From the cell containing the given text, extract its center point as (X, Y) coordinate. 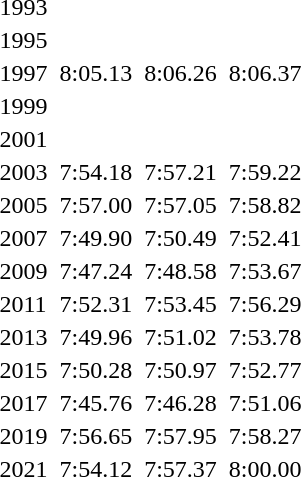
7:57.05 (181, 205)
7:46.28 (181, 403)
7:56.65 (96, 436)
7:50.49 (181, 238)
7:45.76 (96, 403)
7:48.58 (181, 271)
8:05.13 (96, 73)
7:57.21 (181, 172)
7:49.96 (96, 337)
7:52.31 (96, 304)
7:53.45 (181, 304)
7:50.28 (96, 370)
7:47.24 (96, 271)
7:51.02 (181, 337)
7:57.95 (181, 436)
8:06.26 (181, 73)
7:54.18 (96, 172)
7:50.97 (181, 370)
7:57.00 (96, 205)
7:49.90 (96, 238)
